Determine the [x, y] coordinate at the center of the cell enclosing the given text.  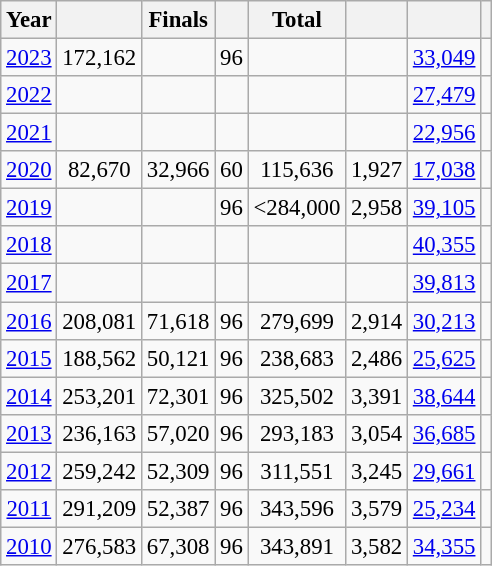
72,301 [178, 396]
27,479 [444, 95]
2017 [29, 283]
276,583 [100, 546]
40,355 [444, 245]
30,213 [444, 321]
325,502 [297, 396]
3,054 [377, 433]
<284,000 [297, 208]
172,162 [100, 58]
22,956 [444, 133]
52,387 [178, 509]
2,486 [377, 358]
25,234 [444, 509]
39,105 [444, 208]
2019 [29, 208]
188,562 [100, 358]
343,891 [297, 546]
34,355 [444, 546]
52,309 [178, 471]
32,966 [178, 170]
115,636 [297, 170]
2010 [29, 546]
3,582 [377, 546]
293,183 [297, 433]
67,308 [178, 546]
60 [232, 170]
25,625 [444, 358]
291,209 [100, 509]
2,914 [377, 321]
2016 [29, 321]
208,081 [100, 321]
236,163 [100, 433]
36,685 [444, 433]
Total [297, 20]
2,958 [377, 208]
2023 [29, 58]
71,618 [178, 321]
2020 [29, 170]
1,927 [377, 170]
82,670 [100, 170]
39,813 [444, 283]
2014 [29, 396]
50,121 [178, 358]
29,661 [444, 471]
38,644 [444, 396]
Finals [178, 20]
3,391 [377, 396]
259,242 [100, 471]
2015 [29, 358]
311,551 [297, 471]
57,020 [178, 433]
17,038 [444, 170]
Year [29, 20]
3,579 [377, 509]
2012 [29, 471]
3,245 [377, 471]
2021 [29, 133]
2011 [29, 509]
33,049 [444, 58]
343,596 [297, 509]
279,699 [297, 321]
2013 [29, 433]
2022 [29, 95]
253,201 [100, 396]
2018 [29, 245]
238,683 [297, 358]
